Return (X, Y) of the center of cell containing provided text 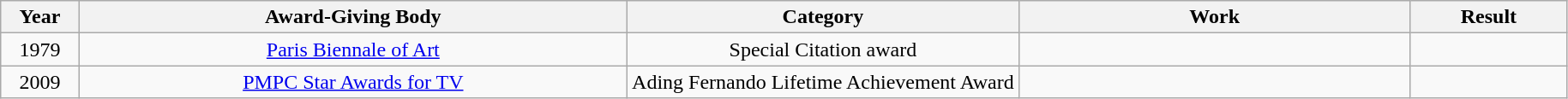
Ading Fernando Lifetime Achievement Award (823, 82)
Year (39, 17)
Category (823, 17)
Award-Giving Body (353, 17)
Special Citation award (823, 49)
Work (1214, 17)
2009 (39, 82)
Result (1488, 17)
PMPC Star Awards for TV (353, 82)
1979 (39, 49)
Paris Biennale of Art (353, 49)
